Find where the given text appears and provide that cell's center as [X, Y] coordinate. 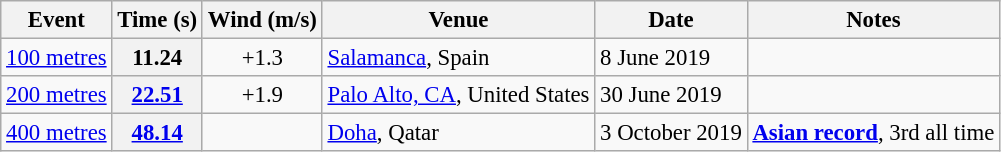
Event [56, 20]
30 June 2019 [671, 95]
22.51 [158, 95]
11.24 [158, 58]
+1.9 [262, 95]
100 metres [56, 58]
48.14 [158, 133]
+1.3 [262, 58]
3 October 2019 [671, 133]
Venue [458, 20]
200 metres [56, 95]
400 metres [56, 133]
Notes [874, 20]
Doha, Qatar [458, 133]
Palo Alto, CA, United States [458, 95]
Time (s) [158, 20]
8 June 2019 [671, 58]
Wind (m/s) [262, 20]
Asian record, 3rd all time [874, 133]
Salamanca, Spain [458, 58]
Date [671, 20]
